Extract the [x, y] coordinate from the center of the cell holding the provided text.  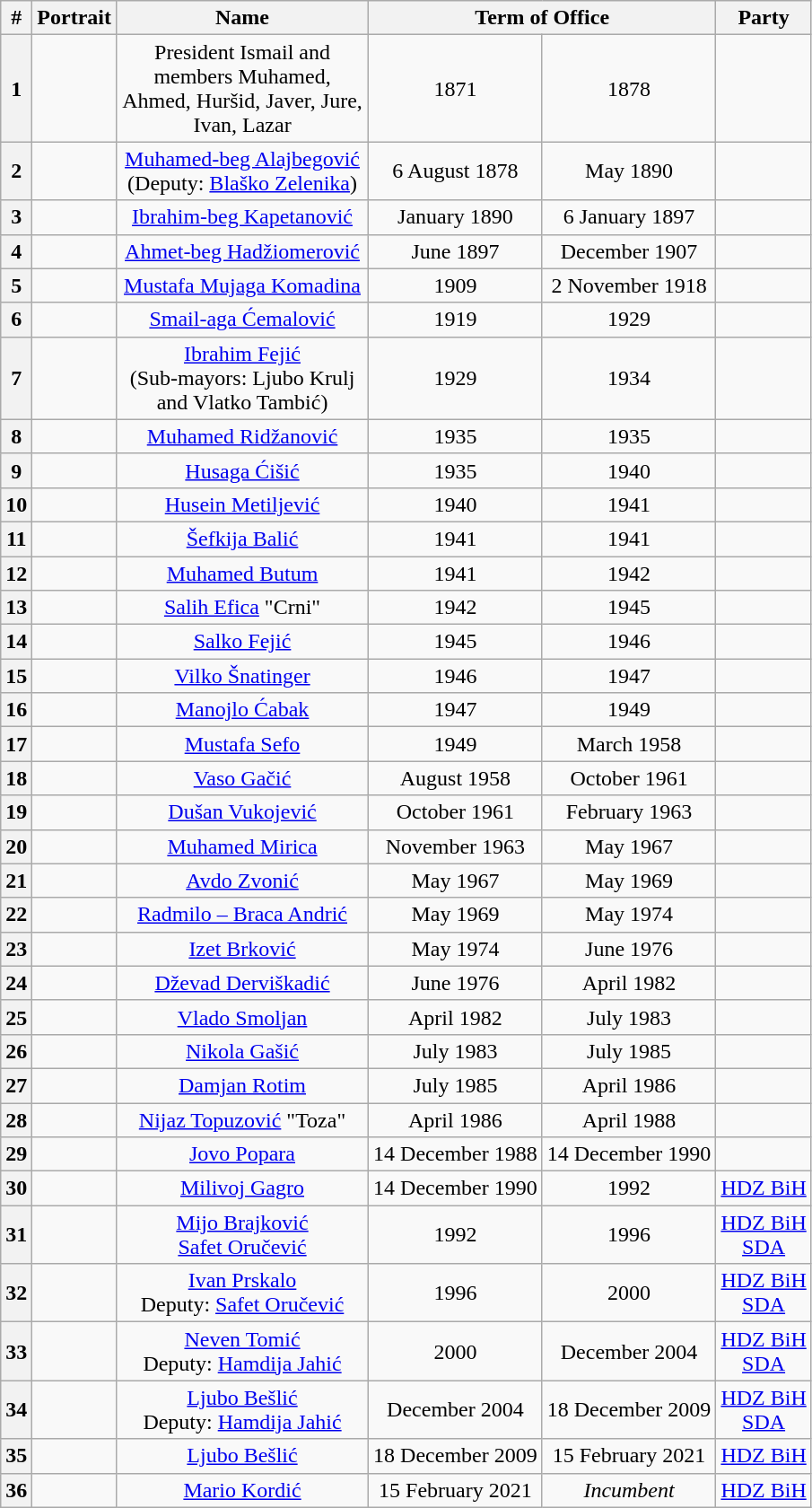
Ljubo Bešlić Deputy: Hamdija Jahić [242, 1409]
Radmilo – Braca Andrić [242, 915]
32 [16, 1293]
Mijo Brajković Safet Oručević [242, 1235]
6 August 1878 [456, 171]
Mario Kordić [242, 1490]
4 [16, 251]
1 [16, 88]
Mustafa Mujaga Komadina [242, 285]
1909 [456, 285]
December 1907 [629, 251]
Husaga Ćišić [242, 470]
Manojlo Ćabak [242, 710]
August 1958 [456, 778]
3 [16, 217]
Salih Efica "Crni" [242, 608]
November 1963 [456, 846]
18 [16, 778]
11 [16, 539]
7 [16, 378]
President Ismail and members Muhamed, Ahmed, Huršid, Javer, Jure, Ivan, Lazar [242, 88]
21 [16, 881]
# [16, 18]
Milivoj Gagro [242, 1188]
2 [16, 171]
12 [16, 574]
Dušan Vukojević [242, 812]
17 [16, 744]
Muhamed Mirica [242, 846]
22 [16, 915]
15 [16, 676]
Muhamed-beg Alajbegović (Deputy: Blaško Zelenika) [242, 171]
Nijaz Topuzović "Toza" [242, 1119]
26 [16, 1051]
May 1890 [629, 171]
Neven Tomić Deputy: Hamdija Jahić [242, 1352]
1878 [629, 88]
16 [16, 710]
14 December 1988 [456, 1154]
29 [16, 1154]
2 November 1918 [629, 285]
13 [16, 608]
Ljubo Bešlić [242, 1456]
6 January 1897 [629, 217]
31 [16, 1235]
January 1890 [456, 217]
27 [16, 1085]
24 [16, 983]
Avdo Zvonić [242, 881]
23 [16, 949]
Jovo Popara [242, 1154]
33 [16, 1352]
Ibrahim Fejić (Sub-mayors: Ljubo Krulj and Vlatko Tambić) [242, 378]
Vaso Gačić [242, 778]
1934 [629, 378]
8 [16, 436]
34 [16, 1409]
Vlado Smoljan [242, 1017]
Portrait [74, 18]
5 [16, 285]
10 [16, 504]
Ibrahim-beg Kapetanović [242, 217]
9 [16, 470]
1871 [456, 88]
14 [16, 642]
Husein Metiljević [242, 504]
Muhamed Ridžanović [242, 436]
Nikola Gašić [242, 1051]
Salko Fejić [242, 642]
Damjan Rotim [242, 1085]
25 [16, 1017]
Vilko Šnatinger [242, 676]
19 [16, 812]
Term of Office [542, 18]
20 [16, 846]
Smail-aga Ćemalović [242, 320]
28 [16, 1119]
Muhamed Butum [242, 574]
Ahmet-beg Hadžiomerović [242, 251]
30 [16, 1188]
March 1958 [629, 744]
Incumbent [629, 1490]
Šefkija Balić [242, 539]
6 [16, 320]
February 1963 [629, 812]
Izet Brković [242, 949]
Name [242, 18]
June 1897 [456, 251]
Ivan Prskalo Deputy: Safet Oručević [242, 1293]
Mustafa Sefo [242, 744]
Party [764, 18]
1919 [456, 320]
April 1988 [629, 1119]
Dževad Derviškadić [242, 983]
35 [16, 1456]
36 [16, 1490]
